Identify which cell holds the provided text, then report its (x, y) central coordinate. 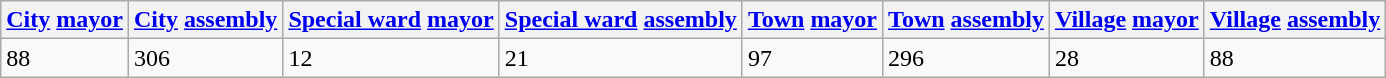
12 (391, 58)
21 (620, 58)
City assembly (205, 20)
97 (812, 58)
Town assembly (966, 20)
Town mayor (812, 20)
Village mayor (1126, 20)
City mayor (65, 20)
296 (966, 58)
Special ward mayor (391, 20)
306 (205, 58)
Village assembly (1295, 20)
28 (1126, 58)
Special ward assembly (620, 20)
